Extract the [X, Y] coordinate from the center of the cell holding the provided text.  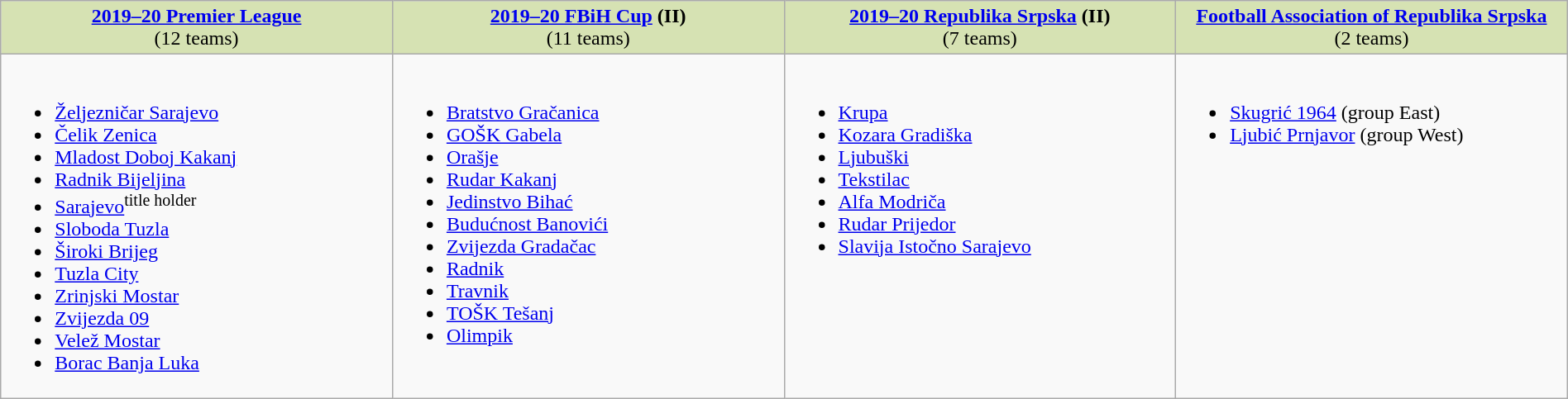
2019–20 Premier League(12 teams) [197, 28]
KrupaKozara GradiškaLjubuškiTekstilacAlfa ModričaRudar PrijedorSlavija Istočno Sarajevo [980, 226]
2019–20 FBiH Cup (II)(11 teams) [588, 28]
Bratstvo GračanicaGOŠK GabelaOrašjeRudar KakanjJedinstvo BihaćBudućnost BanovićiZvijezda GradačacRadnikTravnikTOŠK TešanjOlimpik [588, 226]
Football Association of Republika Srpska(2 teams) [1372, 28]
2019–20 Republika Srpska (II)(7 teams) [980, 28]
Skugrić 1964 (group East)Ljubić Prnjavor (group West) [1372, 226]
